Return the (x, y) coordinate for the center point of the cell that contains the specified text.  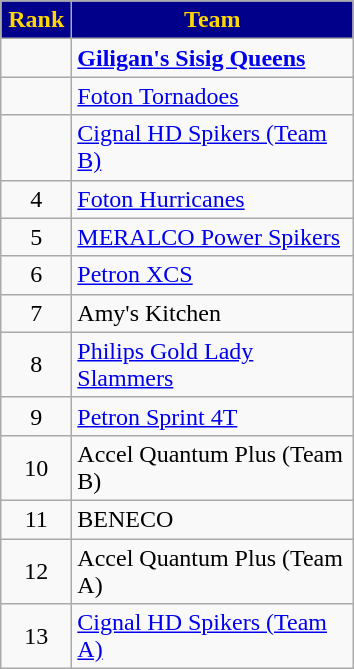
Cignal HD Spikers (Team A) (212, 636)
4 (36, 199)
Petron Sprint 4T (212, 416)
7 (36, 313)
Foton Tornadoes (212, 96)
Amy's Kitchen (212, 313)
Rank (36, 20)
6 (36, 275)
MERALCO Power Spikers (212, 237)
10 (36, 468)
BENECO (212, 519)
5 (36, 237)
13 (36, 636)
8 (36, 364)
Giligan's Sisig Queens (212, 58)
Accel Quantum Plus (Team A) (212, 570)
Petron XCS (212, 275)
Foton Hurricanes (212, 199)
Cignal HD Spikers (Team B) (212, 148)
12 (36, 570)
11 (36, 519)
Accel Quantum Plus (Team B) (212, 468)
Team (212, 20)
9 (36, 416)
Philips Gold Lady Slammers (212, 364)
